For the text-containing cell, return its midpoint in [X, Y] coordinate format. 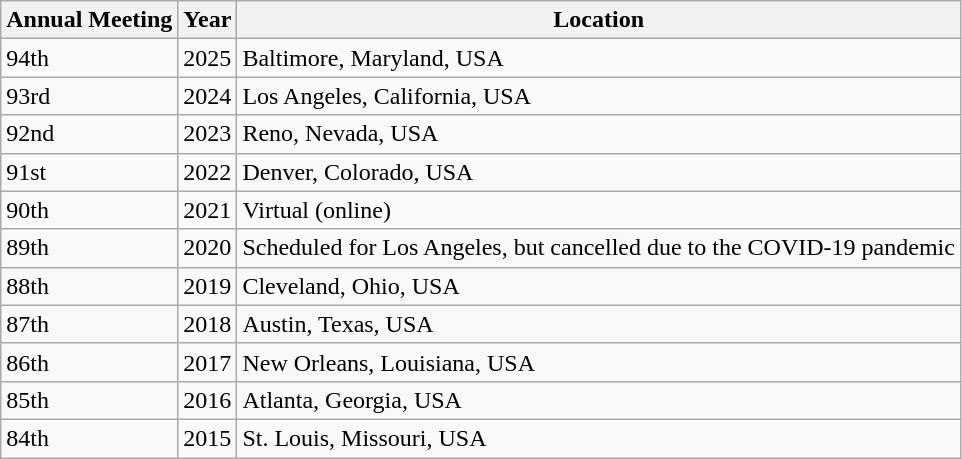
Virtual (online) [599, 210]
Denver, Colorado, USA [599, 172]
2022 [208, 172]
87th [90, 324]
2019 [208, 286]
84th [90, 438]
94th [90, 58]
Scheduled for Los Angeles, but cancelled due to the COVID-19 pandemic [599, 248]
New Orleans, Louisiana, USA [599, 362]
Reno, Nevada, USA [599, 134]
2025 [208, 58]
2020 [208, 248]
Atlanta, Georgia, USA [599, 400]
2024 [208, 96]
Cleveland, Ohio, USA [599, 286]
Austin, Texas, USA [599, 324]
90th [90, 210]
2017 [208, 362]
88th [90, 286]
Baltimore, Maryland, USA [599, 58]
2018 [208, 324]
92nd [90, 134]
93rd [90, 96]
Los Angeles, California, USA [599, 96]
Year [208, 20]
Annual Meeting [90, 20]
2023 [208, 134]
91st [90, 172]
85th [90, 400]
Location [599, 20]
2021 [208, 210]
89th [90, 248]
St. Louis, Missouri, USA [599, 438]
2016 [208, 400]
86th [90, 362]
2015 [208, 438]
